Detect which cell encompasses the target text, then output its [x, y] center coordinate. 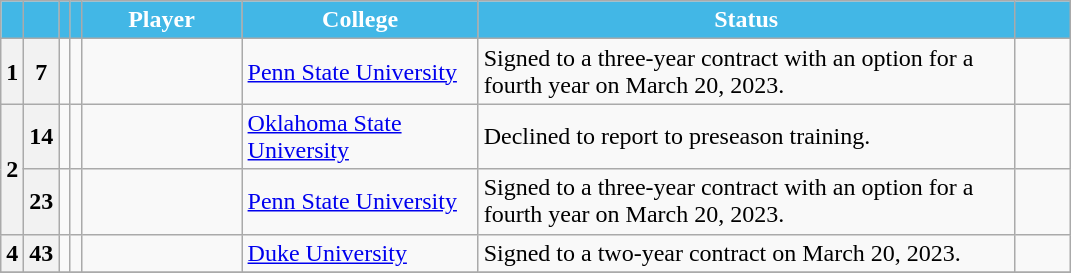
23 [42, 202]
4 [12, 253]
Duke University [360, 253]
43 [42, 253]
1 [12, 72]
Signed to a two-year contract on March 20, 2023. [746, 253]
Status [746, 20]
Declined to report to preseason training. [746, 136]
Player [162, 20]
Oklahoma State University [360, 136]
7 [42, 72]
2 [12, 169]
College [360, 20]
14 [42, 136]
